Provide the (X, Y) coordinate of the cell's center where the given text is located.  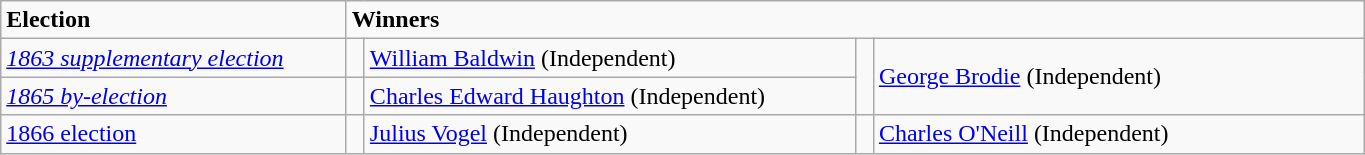
1866 election (174, 134)
1865 by-election (174, 96)
Winners (855, 20)
Charles Edward Haughton (Independent) (610, 96)
Election (174, 20)
Julius Vogel (Independent) (610, 134)
William Baldwin (Independent) (610, 58)
George Brodie (Independent) (1118, 77)
Charles O'Neill (Independent) (1118, 134)
1863 supplementary election (174, 58)
